Pinpoint the cell where the given text exists, returning its [x, y] midpoint coordinate. 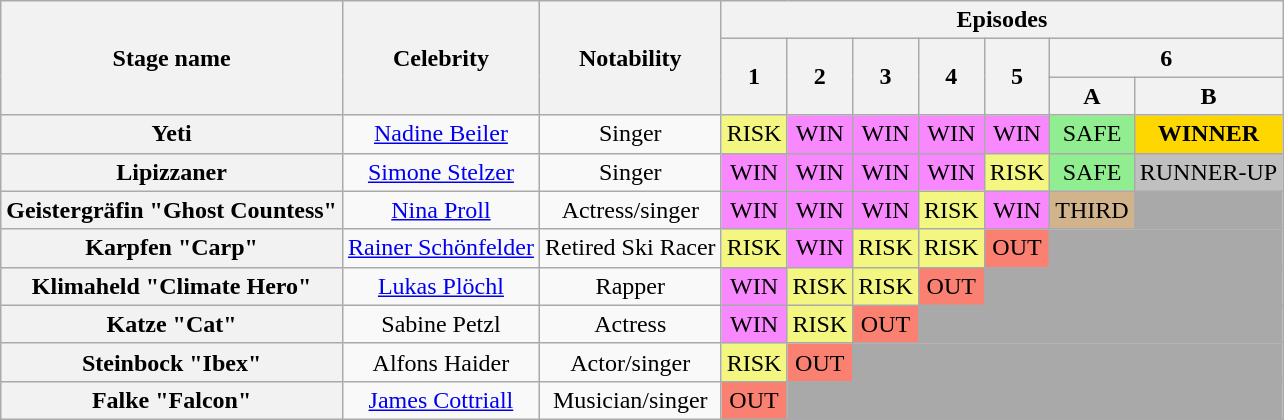
A [1092, 96]
Nadine Beiler [440, 134]
Celebrity [440, 58]
Lipizzaner [172, 172]
Rapper [630, 286]
Yeti [172, 134]
1 [754, 77]
Falke "Falcon" [172, 400]
Nina Proll [440, 210]
Actress [630, 324]
B [1208, 96]
Actor/singer [630, 362]
Lukas Plöchl [440, 286]
Geistergräfin "Ghost Countess" [172, 210]
Actress/singer [630, 210]
Episodes [1002, 20]
4 [951, 77]
THIRD [1092, 210]
2 [820, 77]
Alfons Haider [440, 362]
Katze "Cat" [172, 324]
Stage name [172, 58]
Notability [630, 58]
James Cottriall [440, 400]
5 [1017, 77]
Klimaheld "Climate Hero" [172, 286]
Steinbock "Ibex" [172, 362]
6 [1166, 58]
Retired Ski Racer [630, 248]
Simone Stelzer [440, 172]
Musician/singer [630, 400]
Rainer Schönfelder [440, 248]
WINNER [1208, 134]
Sabine Petzl [440, 324]
RUNNER-UP [1208, 172]
Karpfen "Carp" [172, 248]
3 [886, 77]
